Locate the cell with the specified text and output its (X, Y) center coordinate. 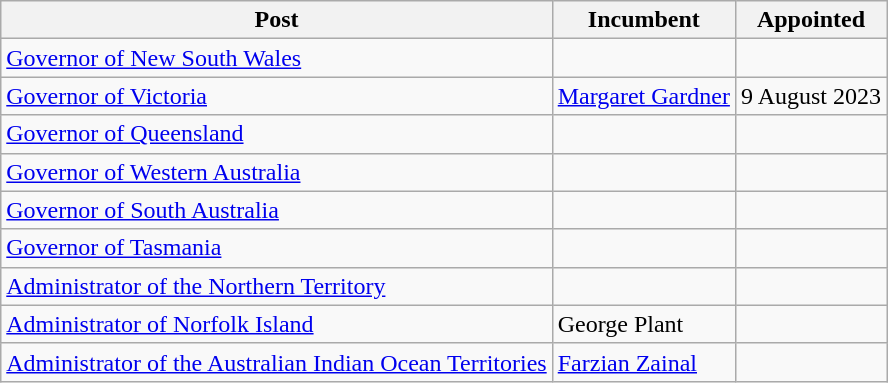
Farzian Zainal (644, 362)
George Plant (644, 324)
Margaret Gardner (644, 96)
Administrator of the Northern Territory (276, 286)
Administrator of the Australian Indian Ocean Territories (276, 362)
Post (276, 20)
Incumbent (644, 20)
Governor of Western Australia (276, 172)
Governor of South Australia (276, 210)
Administrator of Norfolk Island (276, 324)
Governor of Queensland (276, 134)
Governor of Tasmania (276, 248)
9 August 2023 (810, 96)
Appointed (810, 20)
Governor of New South Wales (276, 58)
Governor of Victoria (276, 96)
